Determine the [x, y] coordinate at the center of the cell enclosing the given text.  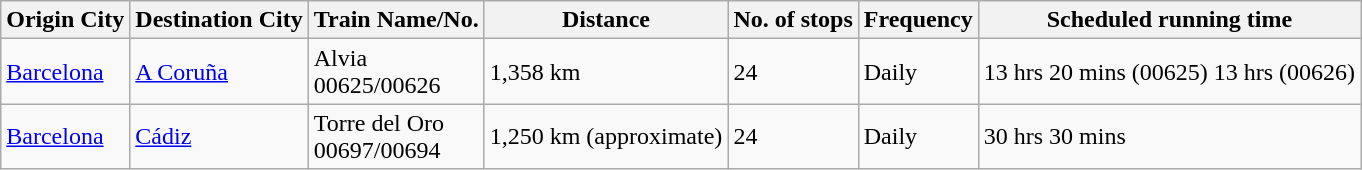
13 hrs 20 mins (00625) 13 hrs (00626) [1169, 72]
No. of stops [793, 20]
1,358 km [606, 72]
Torre del Oro00697/00694 [396, 136]
Frequency [918, 20]
A Coruña [219, 72]
Alvia00625/00626 [396, 72]
Scheduled running time [1169, 20]
1,250 km (approximate) [606, 136]
Train Name/No. [396, 20]
Origin City [66, 20]
Destination City [219, 20]
30 hrs 30 mins [1169, 136]
Cádiz [219, 136]
Distance [606, 20]
